Detect which cell encompasses the target text, then output its (X, Y) center coordinate. 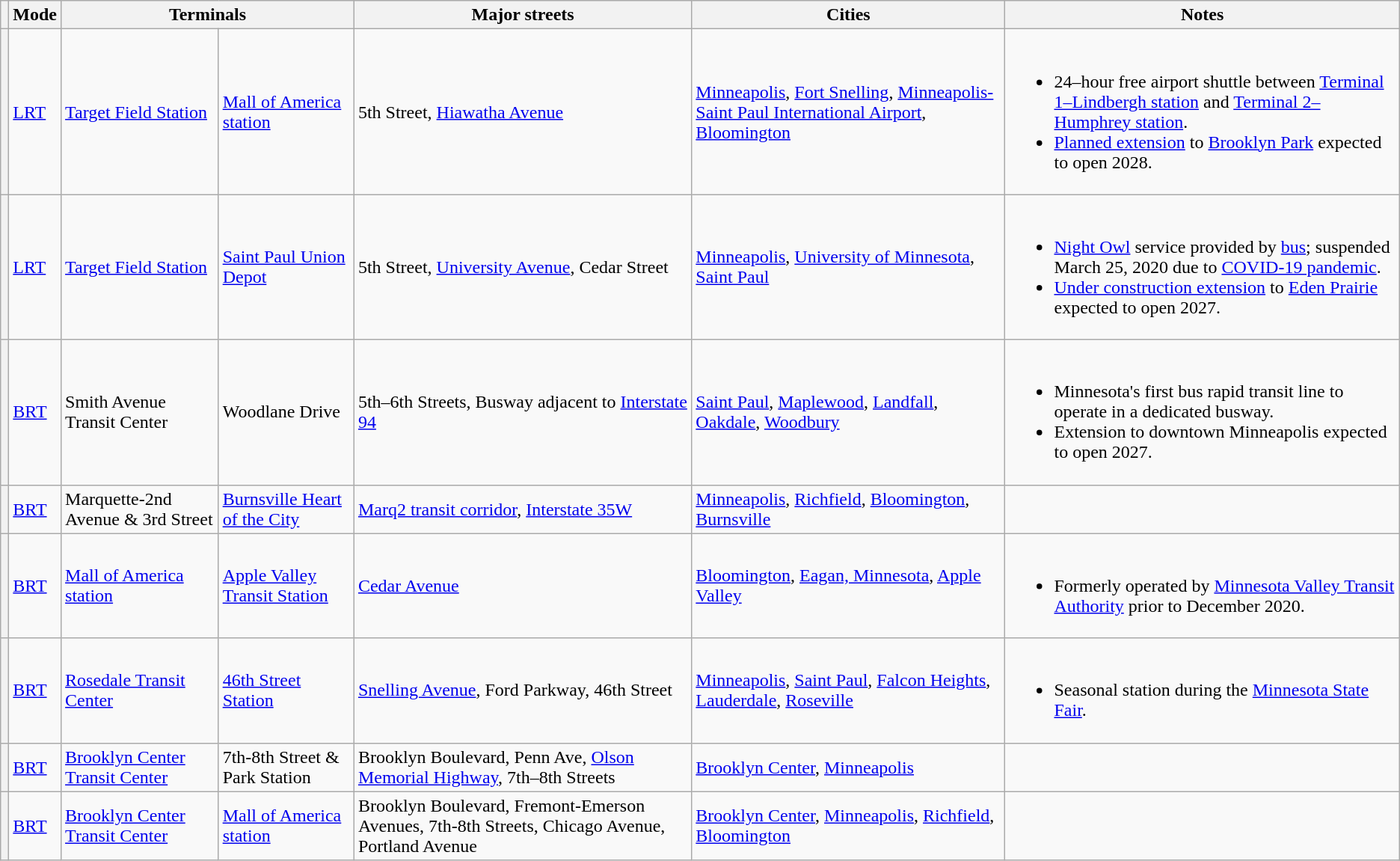
Terminals (208, 15)
Burnsville Heart of the City (286, 509)
Bloomington, Eagan, Minnesota, Apple Valley (848, 586)
Brooklyn Center, Minneapolis, Richfield, Bloomington (848, 826)
7th-8th Street & Park Station (286, 767)
Apple Valley Transit Station (286, 586)
Smith Avenue Transit Center (141, 412)
Mode (35, 15)
Saint Paul Union Depot (286, 267)
5th–6th Streets, Busway adjacent to Interstate 94 (522, 412)
Saint Paul, Maplewood, Landfall, Oakdale, Woodbury (848, 412)
Cities (848, 15)
5th Street, Hiawatha Avenue (522, 112)
5th Street, University Avenue, Cedar Street (522, 267)
Woodlane Drive (286, 412)
46th Street Station (286, 690)
Cedar Avenue (522, 586)
Snelling Avenue, Ford Parkway, 46th Street (522, 690)
Rosedale Transit Center (141, 690)
Minneapolis, Fort Snelling, Minneapolis-Saint Paul International Airport, Bloomington (848, 112)
Minnesota's first bus rapid transit line to operate in a dedicated busway.Extension to downtown Minneapolis expected to open 2027. (1203, 412)
Marquette-2nd Avenue & 3rd Street (141, 509)
Minneapolis, Richfield, Bloomington, Burnsville (848, 509)
Seasonal station during the Minnesota State Fair. (1203, 690)
Major streets (522, 15)
Notes (1203, 15)
Formerly operated by Minnesota Valley Transit Authority prior to December 2020. (1203, 586)
Brooklyn Boulevard, Fremont-Emerson Avenues, 7th-8th Streets, Chicago Avenue, Portland Avenue (522, 826)
Brooklyn Center, Minneapolis (848, 767)
Brooklyn Boulevard, Penn Ave, Olson Memorial Highway, 7th–8th Streets (522, 767)
Marq2 transit corridor, Interstate 35W (522, 509)
Minneapolis, University of Minnesota, Saint Paul (848, 267)
Minneapolis, Saint Paul, Falcon Heights, Lauderdale, Roseville (848, 690)
